Pinpoint the cell where the given text exists, returning its [X, Y] midpoint coordinate. 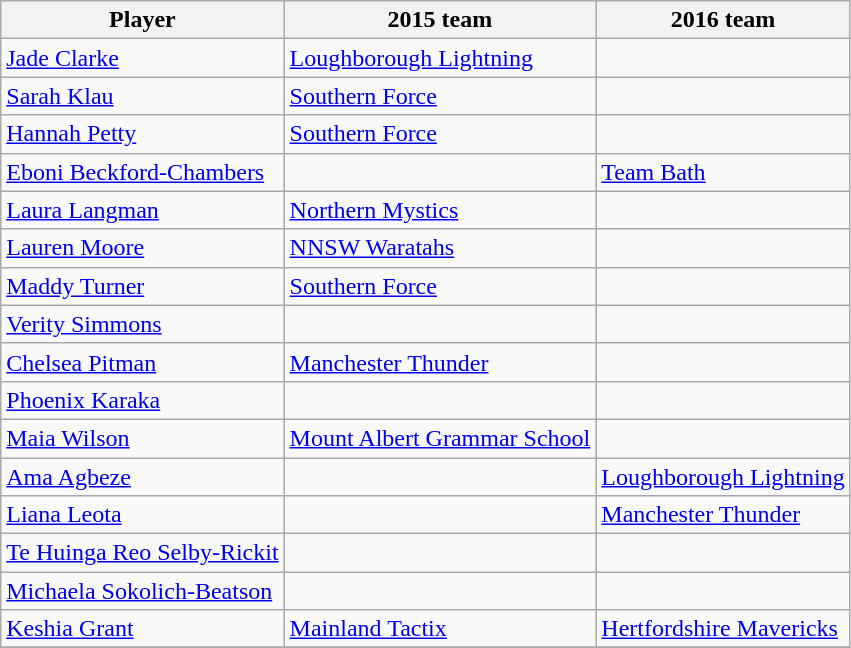
Verity Simmons [142, 324]
Player [142, 20]
Chelsea Pitman [142, 362]
Liana Leota [142, 515]
Maddy Turner [142, 286]
Hannah Petty [142, 134]
Northern Mystics [440, 210]
Michaela Sokolich-Beatson [142, 591]
Laura Langman [142, 210]
Sarah Klau [142, 96]
Eboni Beckford-Chambers [142, 172]
2015 team [440, 20]
2016 team [723, 20]
Maia Wilson [142, 438]
Mainland Tactix [440, 629]
NNSW Waratahs [440, 248]
Team Bath [723, 172]
Phoenix Karaka [142, 400]
Hertfordshire Mavericks [723, 629]
Mount Albert Grammar School [440, 438]
Keshia Grant [142, 629]
Lauren Moore [142, 248]
Jade Clarke [142, 58]
Ama Agbeze [142, 477]
Te Huinga Reo Selby-Rickit [142, 553]
